For the text-containing cell, return its midpoint in (X, Y) coordinate format. 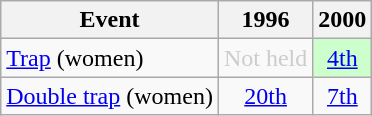
Double trap (women) (110, 96)
2000 (342, 20)
4th (342, 58)
Event (110, 20)
Not held (265, 58)
Trap (women) (110, 58)
7th (342, 96)
20th (265, 96)
1996 (265, 20)
